Pinpoint the cell where the given text exists, returning its [X, Y] midpoint coordinate. 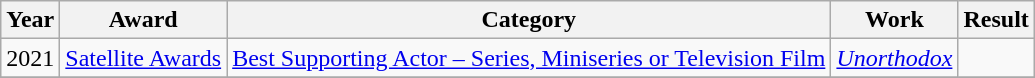
Unorthodox [894, 58]
Year [30, 20]
2021 [30, 58]
Award [144, 20]
Category [529, 20]
Result [996, 20]
Satellite Awards [144, 58]
Best Supporting Actor – Series, Miniseries or Television Film [529, 58]
Work [894, 20]
